Determine the (x, y) coordinate at the center of the cell enclosing the given text.  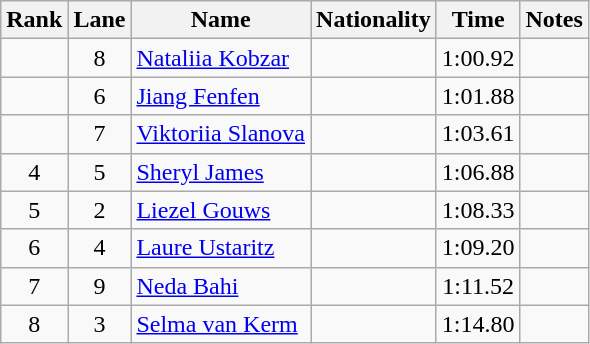
1:01.88 (478, 96)
1:08.33 (478, 210)
Nataliia Kobzar (221, 58)
1:03.61 (478, 134)
Lane (100, 20)
1:00.92 (478, 58)
Notes (554, 20)
Nationality (374, 20)
Laure Ustaritz (221, 248)
9 (100, 286)
Selma van Kerm (221, 324)
Name (221, 20)
3 (100, 324)
Sheryl James (221, 172)
Neda Bahi (221, 286)
Rank (34, 20)
2 (100, 210)
1:14.80 (478, 324)
1:06.88 (478, 172)
Jiang Fenfen (221, 96)
Viktoriia Slanova (221, 134)
Time (478, 20)
1:11.52 (478, 286)
Liezel Gouws (221, 210)
1:09.20 (478, 248)
